Determine the [X, Y] coordinate at the center of the cell enclosing the given text.  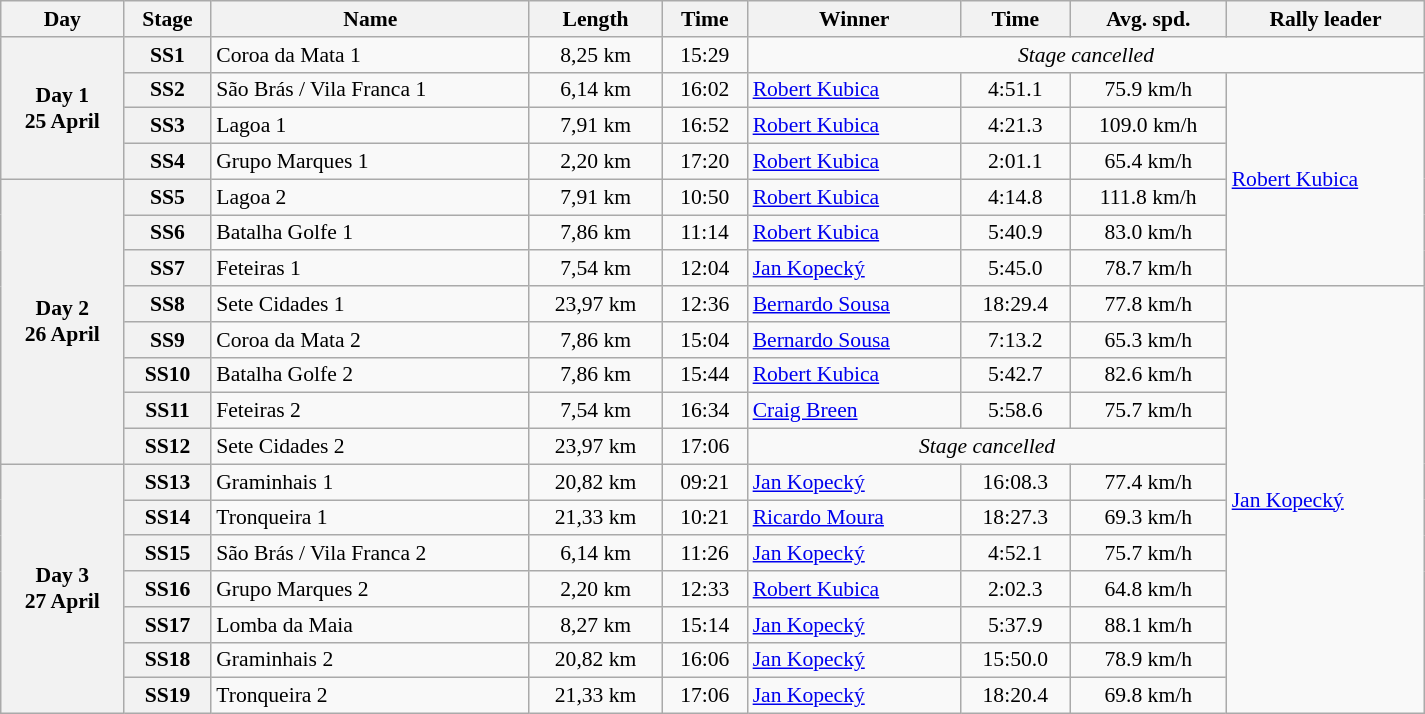
SS15 [168, 554]
77.8 km/h [1148, 304]
Stage [168, 19]
Day 327 April [62, 588]
Grupo Marques 1 [370, 162]
4:14.8 [1016, 197]
5:58.6 [1016, 411]
65.4 km/h [1148, 162]
Ricardo Moura [854, 518]
12:33 [705, 589]
SS5 [168, 197]
Lagoa 1 [370, 126]
69.3 km/h [1148, 518]
SS17 [168, 625]
Coroa da Mata 2 [370, 340]
Feteiras 1 [370, 269]
SS13 [168, 482]
8,25 km [596, 55]
7:13.2 [1016, 340]
SS18 [168, 660]
5:40.9 [1016, 233]
SS3 [168, 126]
82.6 km/h [1148, 375]
10:50 [705, 197]
88.1 km/h [1148, 625]
SS16 [168, 589]
Tronqueira 1 [370, 518]
109.0 km/h [1148, 126]
75.9 km/h [1148, 90]
5:37.9 [1016, 625]
16:08.3 [1016, 482]
SS4 [168, 162]
8,27 km [596, 625]
18:27.3 [1016, 518]
Day 125 April [62, 108]
Day [62, 19]
111.8 km/h [1148, 197]
Avg. spd. [1148, 19]
2:02.3 [1016, 589]
5:45.0 [1016, 269]
16:02 [705, 90]
78.7 km/h [1148, 269]
10:21 [705, 518]
09:21 [705, 482]
4:52.1 [1016, 554]
77.4 km/h [1148, 482]
Graminhais 2 [370, 660]
Winner [854, 19]
Sete Cidades 2 [370, 447]
18:20.4 [1016, 696]
18:29.4 [1016, 304]
15:29 [705, 55]
SS7 [168, 269]
Batalha Golfe 2 [370, 375]
12:04 [705, 269]
SS14 [168, 518]
11:26 [705, 554]
2:01.1 [1016, 162]
64.8 km/h [1148, 589]
4:51.1 [1016, 90]
SS6 [168, 233]
Grupo Marques 2 [370, 589]
78.9 km/h [1148, 660]
SS19 [168, 696]
São Brás / Vila Franca 1 [370, 90]
Batalha Golfe 1 [370, 233]
SS12 [168, 447]
São Brás / Vila Franca 2 [370, 554]
83.0 km/h [1148, 233]
16:06 [705, 660]
Length [596, 19]
SS2 [168, 90]
12:36 [705, 304]
65.3 km/h [1148, 340]
Coroa da Mata 1 [370, 55]
Craig Breen [854, 411]
SS1 [168, 55]
16:34 [705, 411]
Rally leader [1326, 19]
SS11 [168, 411]
5:42.7 [1016, 375]
15:50.0 [1016, 660]
11:14 [705, 233]
Lomba da Maia [370, 625]
Lagoa 2 [370, 197]
4:21.3 [1016, 126]
SS9 [168, 340]
15:14 [705, 625]
Tronqueira 2 [370, 696]
SS8 [168, 304]
69.8 km/h [1148, 696]
17:20 [705, 162]
SS10 [168, 375]
Sete Cidades 1 [370, 304]
15:04 [705, 340]
Day 226 April [62, 322]
16:52 [705, 126]
15:44 [705, 375]
Feteiras 2 [370, 411]
Graminhais 1 [370, 482]
Name [370, 19]
